Pinpoint the cell where the given text exists, returning its [X, Y] midpoint coordinate. 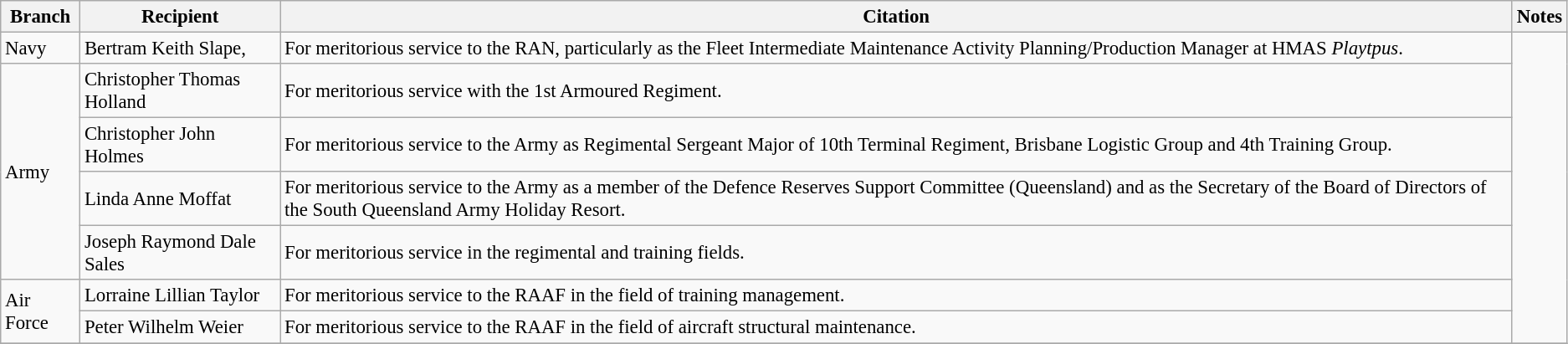
Linda Anne Moffat [181, 199]
Joseph Raymond Dale Sales [181, 253]
Air Force [40, 311]
For meritorious service with the 1st Armoured Regiment. [897, 90]
For meritorious service to the RAN, particularly as the Fleet Intermediate Maintenance Activity Planning/Production Manager at HMAS Playtpus. [897, 49]
Peter Wilhelm Weier [181, 327]
For meritorious service to the RAAF in the field of aircraft structural maintenance. [897, 327]
Notes [1540, 17]
For meritorious service to the RAAF in the field of training management. [897, 295]
Bertram Keith Slape, [181, 49]
Citation [897, 17]
Christopher Thomas Holland [181, 90]
Lorraine Lillian Taylor [181, 295]
Christopher John Holmes [181, 146]
Recipient [181, 17]
Navy [40, 49]
For meritorious service to the Army as Regimental Sergeant Major of 10th Terminal Regiment, Brisbane Logistic Group and 4th Training Group. [897, 146]
Branch [40, 17]
For meritorious service in the regimental and training fields. [897, 253]
Army [40, 172]
